From the cell containing the given text, extract its center point as [X, Y] coordinate. 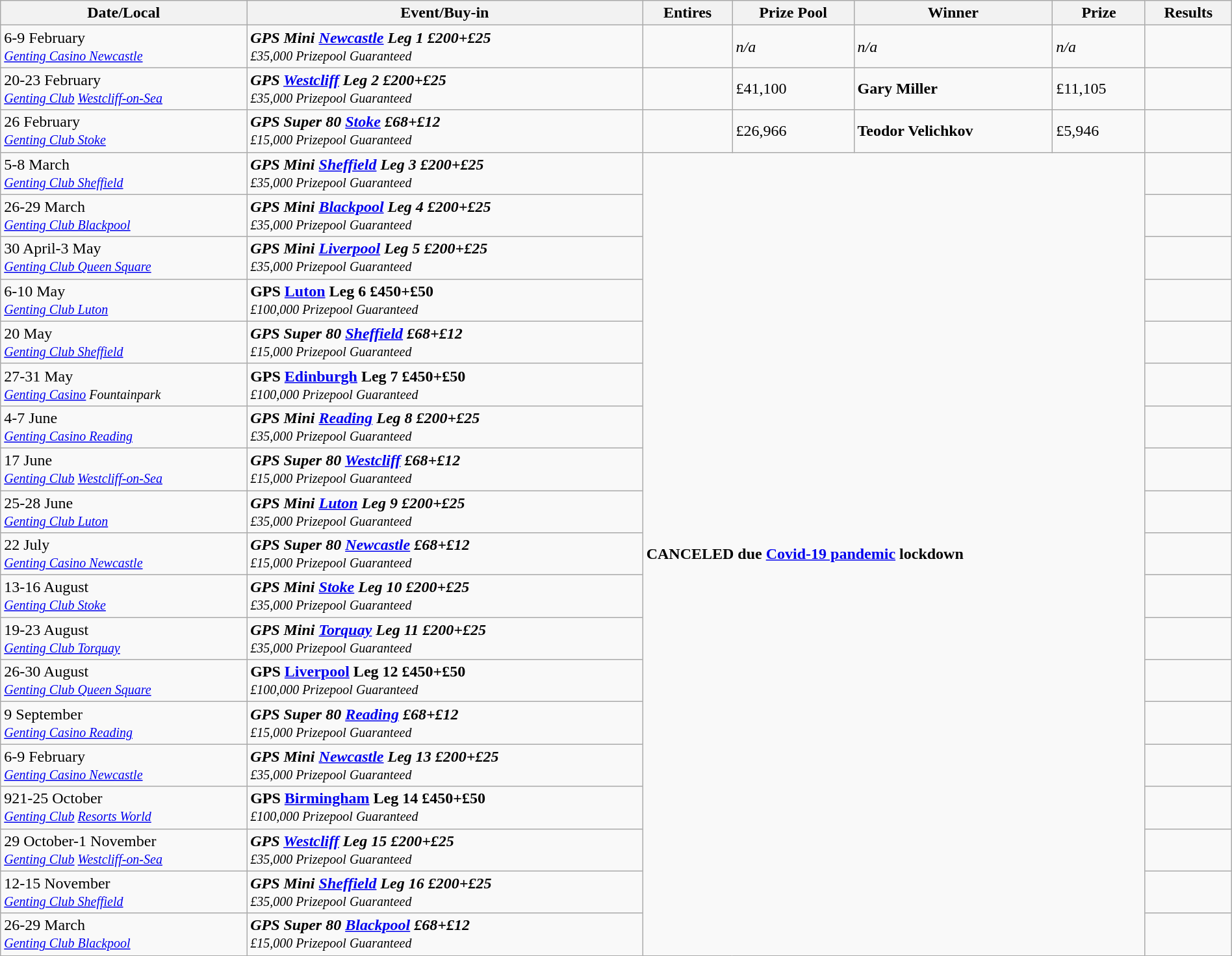
17 JuneGenting Club Westcliff-on-Sea [123, 469]
Results [1188, 13]
29 October-1 NovemberGenting Club Westcliff-on-Sea [123, 850]
£26,966 [793, 131]
GPS Mini Sheffield Leg 3 £200+£25£35,000 Prizepool Guaranteed [444, 173]
Event/Buy-in [444, 13]
£11,105 [1099, 88]
Date/Local [123, 13]
GPS Mini Liverpool Leg 5 £200+£25£35,000 Prizepool Guaranteed [444, 257]
20 MayGenting Club Sheffield [123, 342]
GPS Edinburgh Leg 7 £450+£50£100,000 Prizepool Guaranteed [444, 385]
GPS Luton Leg 6 £450+£50£100,000 Prizepool Guaranteed [444, 300]
CANCELED due Covid-19 pandemic lockdown [894, 554]
22 JulyGenting Casino Newcastle [123, 554]
GPS Mini Newcastle Leg 13 £200+£25£35,000 Prizepool Guaranteed [444, 766]
Prize Pool [793, 13]
Teodor Velichkov [953, 131]
13-16 AugustGenting Club Stoke [123, 597]
12-15 NovemberGenting Club Sheffield [123, 892]
19-23 AugustGenting Club Torquay [123, 638]
GPS Westcliff Leg 15 £200+£25£35,000 Prizepool Guaranteed [444, 850]
£41,100 [793, 88]
GPS Mini Sheffield Leg 16 £200+£25£35,000 Prizepool Guaranteed [444, 892]
GPS Super 80 Reading £68+£12£15,000 Prizepool Guaranteed [444, 723]
GPS Super 80 Sheffield £68+£12£15,000 Prizepool Guaranteed [444, 342]
26 FebruaryGenting Club Stoke [123, 131]
GPS Super 80 Westcliff £68+£12£15,000 Prizepool Guaranteed [444, 469]
GPS Super 80 Stoke £68+£12£15,000 Prizepool Guaranteed [444, 131]
26-30 AugustGenting Club Queen Square [123, 681]
GPS Mini Blackpool Leg 4 £200+£25£35,000 Prizepool Guaranteed [444, 216]
GPS Mini Reading Leg 8 £200+£25£35,000 Prizepool Guaranteed [444, 426]
6-10 MayGenting Club Luton [123, 300]
GPS Mini Luton Leg 9 £200+£25£35,000 Prizepool Guaranteed [444, 511]
921-25 OctoberGenting Club Resorts World [123, 807]
GPS Super 80 Newcastle £68+£12£15,000 Prizepool Guaranteed [444, 554]
27-31 MayGenting Casino Fountainpark [123, 385]
Prize [1099, 13]
GPS Mini Newcastle Leg 1 £200+£25£35,000 Prizepool Guaranteed [444, 47]
30 April-3 MayGenting Club Queen Square [123, 257]
GPS Birmingham Leg 14 £450+£50£100,000 Prizepool Guaranteed [444, 807]
Entires [687, 13]
20-23 FebruaryGenting Club Westcliff-on-Sea [123, 88]
£5,946 [1099, 131]
5-8 MarchGenting Club Sheffield [123, 173]
Winner [953, 13]
GPS Mini Stoke Leg 10 £200+£25£35,000 Prizepool Guaranteed [444, 597]
9 SeptemberGenting Casino Reading [123, 723]
GPS Super 80 Blackpool £68+£12£15,000 Prizepool Guaranteed [444, 935]
GPS Westcliff Leg 2 £200+£25£35,000 Prizepool Guaranteed [444, 88]
GPS Mini Torquay Leg 11 £200+£25£35,000 Prizepool Guaranteed [444, 638]
4-7 JuneGenting Casino Reading [123, 426]
25-28 JuneGenting Club Luton [123, 511]
Gary Miller [953, 88]
GPS Liverpool Leg 12 £450+£50£100,000 Prizepool Guaranteed [444, 681]
